Output the [X, Y] coordinate of the center of the cell containing the given text.  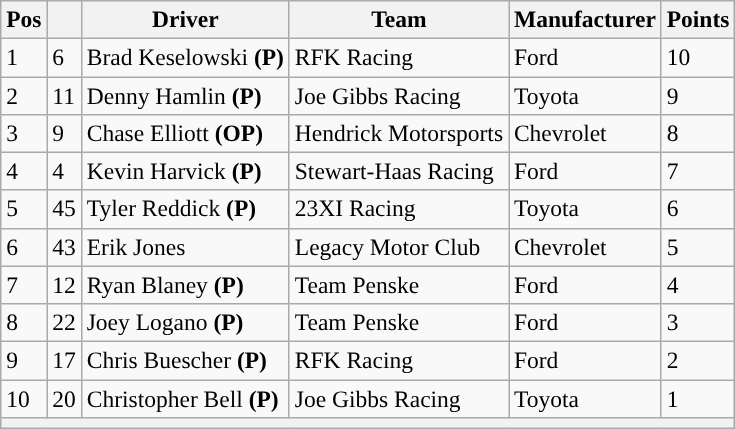
Manufacturer [584, 19]
Points [698, 19]
23XI Racing [398, 209]
Brad Keselowski (P) [185, 57]
Pos [24, 19]
Legacy Motor Club [398, 247]
Chase Elliott (OP) [185, 133]
11 [64, 95]
Denny Hamlin (P) [185, 95]
20 [64, 398]
Team [398, 19]
22 [64, 322]
Chris Buescher (P) [185, 360]
Stewart-Haas Racing [398, 171]
17 [64, 360]
Kevin Harvick (P) [185, 171]
Tyler Reddick (P) [185, 209]
Ryan Blaney (P) [185, 285]
Joey Logano (P) [185, 322]
Erik Jones [185, 247]
Christopher Bell (P) [185, 398]
45 [64, 209]
Hendrick Motorsports [398, 133]
43 [64, 247]
Driver [185, 19]
12 [64, 285]
